Identify which cell holds the provided text, then report its [x, y] central coordinate. 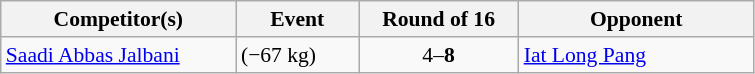
4–8 [438, 55]
Saadi Abbas Jalbani [118, 55]
Competitor(s) [118, 19]
Event [298, 19]
Iat Long Pang [636, 55]
Round of 16 [438, 19]
Opponent [636, 19]
(−67 kg) [298, 55]
